Provide the (x, y) coordinate of the cell's center where the given text is located.  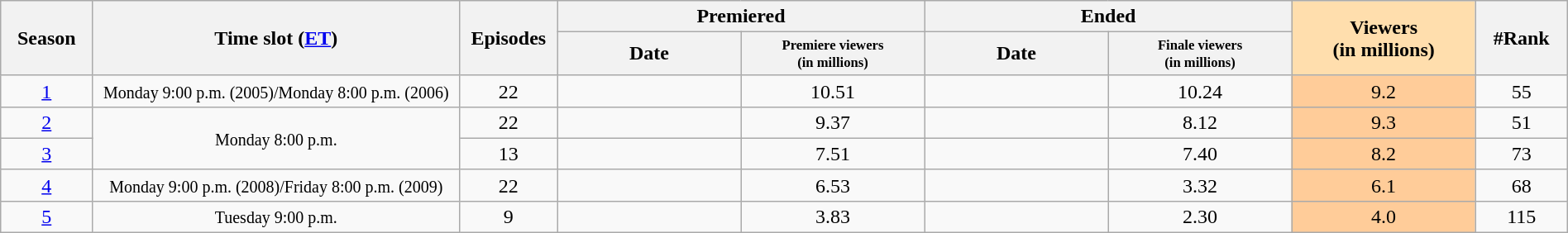
2 (46, 122)
115 (1522, 217)
Tuesday 9:00 p.m. (276, 217)
Monday 8:00 p.m. (276, 138)
13 (509, 154)
6.53 (833, 185)
#Rank (1522, 38)
9.2 (1384, 91)
Monday 9:00 p.m. (2005)/Monday 8:00 p.m. (2006) (276, 91)
2.30 (1200, 217)
9.37 (833, 122)
3.83 (833, 217)
4.0 (1384, 217)
6.1 (1384, 185)
55 (1522, 91)
3.32 (1200, 185)
3 (46, 154)
68 (1522, 185)
10.24 (1200, 91)
51 (1522, 122)
4 (46, 185)
5 (46, 217)
Viewers(in millions) (1384, 38)
9.3 (1384, 122)
Ended (1108, 17)
1 (46, 91)
10.51 (833, 91)
Time slot (ET) (276, 38)
Premiere viewers(in millions) (833, 54)
Finale viewers(in millions) (1200, 54)
Episodes (509, 38)
Season (46, 38)
Premiered (741, 17)
Monday 9:00 p.m. (2008)/Friday 8:00 p.m. (2009) (276, 185)
73 (1522, 154)
8.2 (1384, 154)
8.12 (1200, 122)
7.40 (1200, 154)
7.51 (833, 154)
9 (509, 217)
